Provide the (x, y) coordinate of the cell's center where the given text is located.  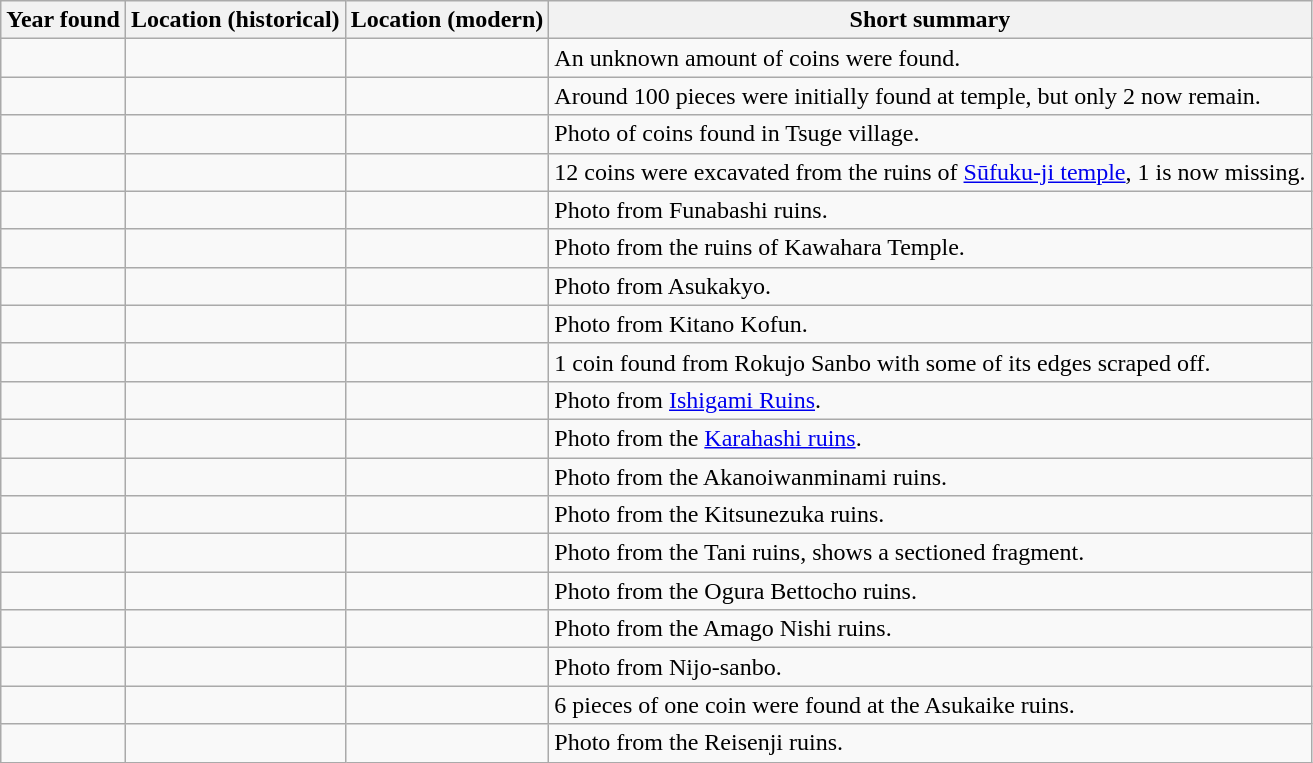
Photo from Nijo-sanbo. (930, 667)
Photo from Funabashi ruins. (930, 210)
Year found (64, 20)
Short summary (930, 20)
An unknown amount of coins were found. (930, 58)
Photo from the Kitsunezuka ruins. (930, 515)
Photo from the Ogura Bettocho ruins. (930, 591)
Photo from the Tani ruins, shows a sectioned fragment. (930, 553)
Photo from Asukakyo. (930, 286)
Photo from the ruins of Kawahara Temple. (930, 248)
Location (historical) (235, 20)
Around 100 pieces were initially found at temple, but only 2 now remain. (930, 96)
6 pieces of one coin were found at the Asukaike ruins. (930, 705)
Photo from Kitano Kofun. (930, 324)
1 coin found from Rokujo Sanbo with some of its edges scraped off. (930, 362)
12 coins were excavated from the ruins of Sūfuku-ji temple, 1 is now missing. (930, 172)
Photo from the Amago Nishi ruins. (930, 629)
Photo from the Reisenji ruins. (930, 743)
Photo from Ishigami Ruins. (930, 400)
Location (modern) (447, 20)
Photo of coins found in Tsuge village. (930, 134)
Photo from the Akanoiwanminami ruins. (930, 477)
Photo from the Karahashi ruins. (930, 438)
